Extract the (X, Y) coordinate from the center of the cell holding the provided text.  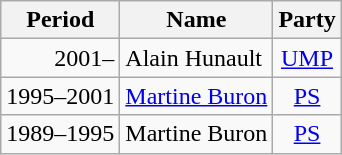
Period (60, 20)
1989–1995 (60, 134)
Name (196, 20)
1995–2001 (60, 96)
UMP (307, 58)
Party (307, 20)
2001– (60, 58)
Alain Hunault (196, 58)
